Find where the given text appears and provide that cell's center as [X, Y] coordinate. 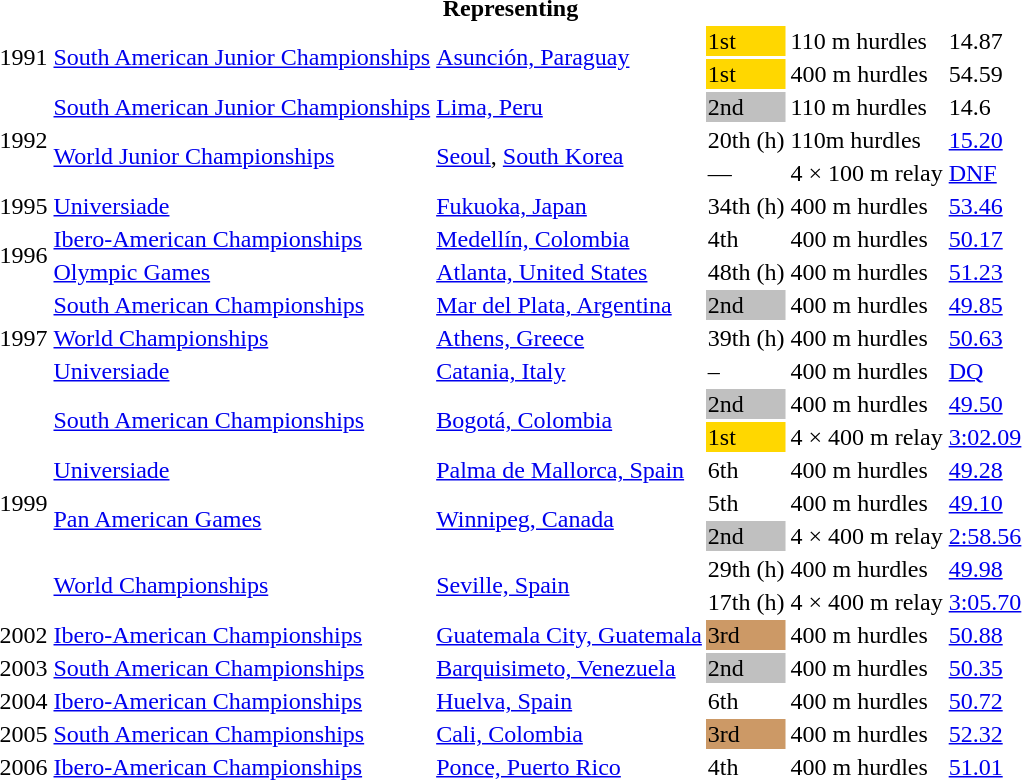
Mar del Plata, Argentina [570, 305]
Guatemala City, Guatemala [570, 635]
Lima, Peru [570, 107]
Asunción, Paraguay [570, 58]
Pan American Games [242, 520]
Atlanta, United States [570, 272]
34th (h) [746, 206]
Seoul, South Korea [570, 156]
29th (h) [746, 569]
– [746, 371]
4 × 100 m relay [866, 173]
— [746, 173]
110m hurdles [866, 140]
4th [746, 239]
Palma de Mallorca, Spain [570, 470]
20th (h) [746, 140]
Catania, Italy [570, 371]
Cali, Colombia [570, 734]
World Junior Championships [242, 156]
39th (h) [746, 338]
Medellín, Colombia [570, 239]
48th (h) [746, 272]
Huelva, Spain [570, 701]
Athens, Greece [570, 338]
Olympic Games [242, 272]
Bogotá, Colombia [570, 420]
Fukuoka, Japan [570, 206]
Winnipeg, Canada [570, 520]
Barquisimeto, Venezuela [570, 668]
Seville, Spain [570, 586]
17th (h) [746, 602]
5th [746, 503]
